Return (x, y) of the center of cell containing provided text 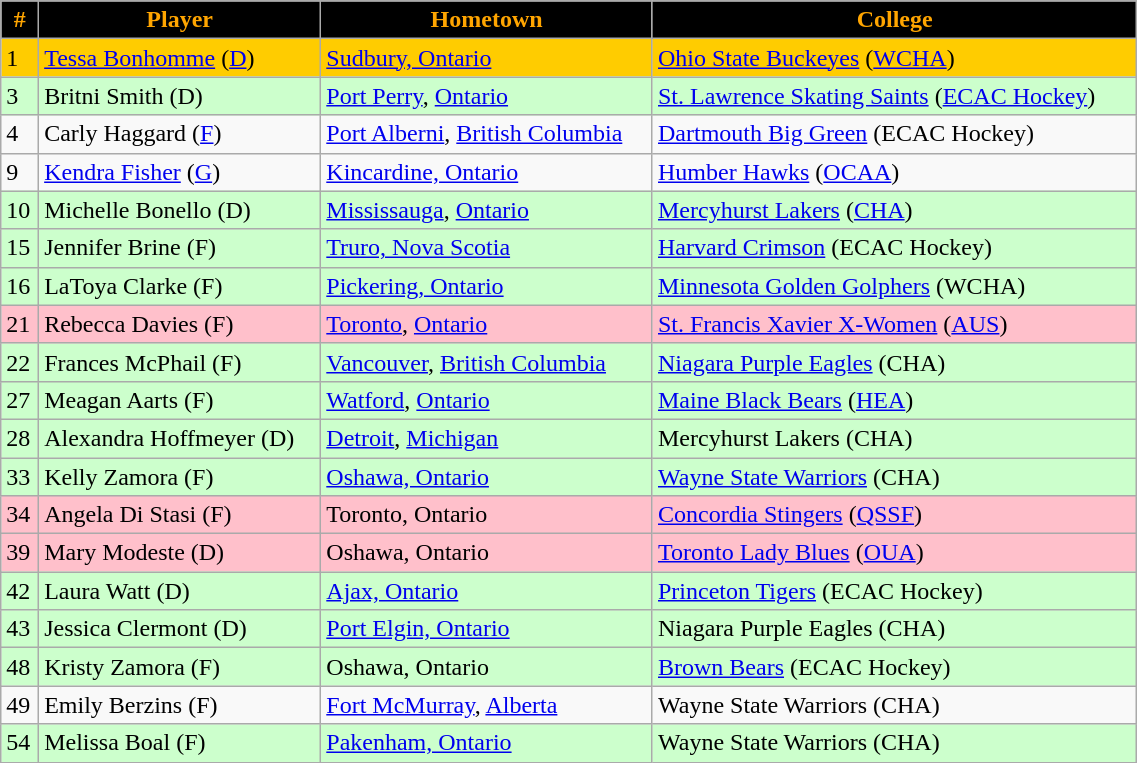
Michelle Bonello (D) (180, 210)
Emily Berzins (F) (180, 705)
3 (20, 96)
54 (20, 743)
Port Alberni, British Columbia (487, 134)
Humber Hawks (OCAA) (894, 172)
Angela Di Stasi (F) (180, 515)
Melissa Boal (F) (180, 743)
Detroit, Michigan (487, 438)
Mary Modeste (D) (180, 553)
Watford, Ontario (487, 400)
St. Lawrence Skating Saints (ECAC Hockey) (894, 96)
Tessa Bonhomme (D) (180, 58)
15 (20, 248)
Meagan Aarts (F) (180, 400)
48 (20, 667)
Pakenham, Ontario (487, 743)
Ohio State Buckeyes (WCHA) (894, 58)
Jessica Clermont (D) (180, 629)
Alexandra Hoffmeyer (D) (180, 438)
Frances McPhail (F) (180, 362)
Truro, Nova Scotia (487, 248)
Mississauga, Ontario (487, 210)
Jennifer Brine (F) (180, 248)
16 (20, 286)
Laura Watt (D) (180, 591)
42 (20, 591)
43 (20, 629)
33 (20, 477)
39 (20, 553)
Pickering, Ontario (487, 286)
Concordia Stingers (QSSF) (894, 515)
4 (20, 134)
Toronto Lady Blues (OUA) (894, 553)
Dartmouth Big Green (ECAC Hockey) (894, 134)
Rebecca Davies (F) (180, 324)
Princeton Tigers (ECAC Hockey) (894, 591)
9 (20, 172)
Fort McMurray, Alberta (487, 705)
22 (20, 362)
Kelly Zamora (F) (180, 477)
49 (20, 705)
Britni Smith (D) (180, 96)
Brown Bears (ECAC Hockey) (894, 667)
Maine Black Bears (HEA) (894, 400)
LaToya Clarke (F) (180, 286)
21 (20, 324)
27 (20, 400)
Minnesota Golden Golphers (WCHA) (894, 286)
1 (20, 58)
St. Francis Xavier X-Women (AUS) (894, 324)
Harvard Crimson (ECAC Hockey) (894, 248)
10 (20, 210)
College (894, 20)
Hometown (487, 20)
Kincardine, Ontario (487, 172)
Sudbury, Ontario (487, 58)
Vancouver, British Columbia (487, 362)
Port Perry, Ontario (487, 96)
Carly Haggard (F) (180, 134)
28 (20, 438)
Ajax, Ontario (487, 591)
# (20, 20)
34 (20, 515)
Player (180, 20)
Kristy Zamora (F) (180, 667)
Kendra Fisher (G) (180, 172)
Port Elgin, Ontario (487, 629)
